From the cell containing the given text, extract its center point as [x, y] coordinate. 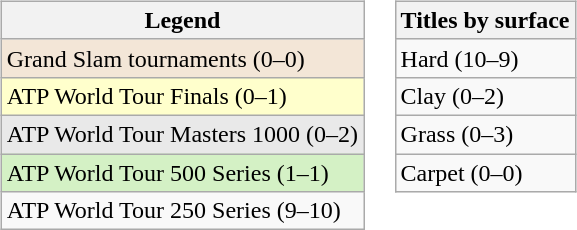
Carpet (0–0) [485, 173]
Titles by surface [485, 20]
Grass (0–3) [485, 134]
Clay (0–2) [485, 96]
Legend [182, 20]
ATP World Tour Finals (0–1) [182, 96]
Hard (10–9) [485, 58]
ATP World Tour 250 Series (9–10) [182, 211]
Grand Slam tournaments (0–0) [182, 58]
ATP World Tour 500 Series (1–1) [182, 173]
ATP World Tour Masters 1000 (0–2) [182, 134]
